Capture the cell that displays the provided text and extract its [x, y] central coordinate. 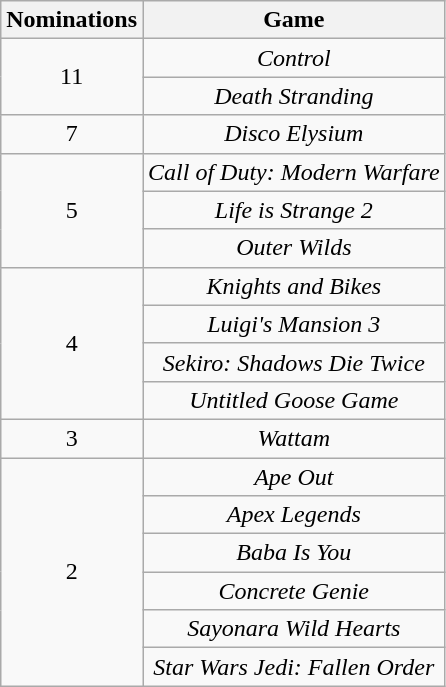
Luigi's Mansion 3 [294, 324]
Disco Elysium [294, 134]
Outer Wilds [294, 248]
Untitled Goose Game [294, 400]
4 [72, 343]
Star Wars Jedi: Fallen Order [294, 667]
Nominations [72, 20]
2 [72, 572]
Sayonara Wild Hearts [294, 629]
5 [72, 210]
Control [294, 58]
Concrete Genie [294, 591]
Apex Legends [294, 515]
Ape Out [294, 477]
Baba Is You [294, 553]
11 [72, 77]
Call of Duty: Modern Warfare [294, 172]
Sekiro: Shadows Die Twice [294, 362]
3 [72, 438]
Game [294, 20]
Knights and Bikes [294, 286]
Death Stranding [294, 96]
Wattam [294, 438]
7 [72, 134]
Life is Strange 2 [294, 210]
